Return the (x, y) coordinate for the center point of the cell that contains the specified text.  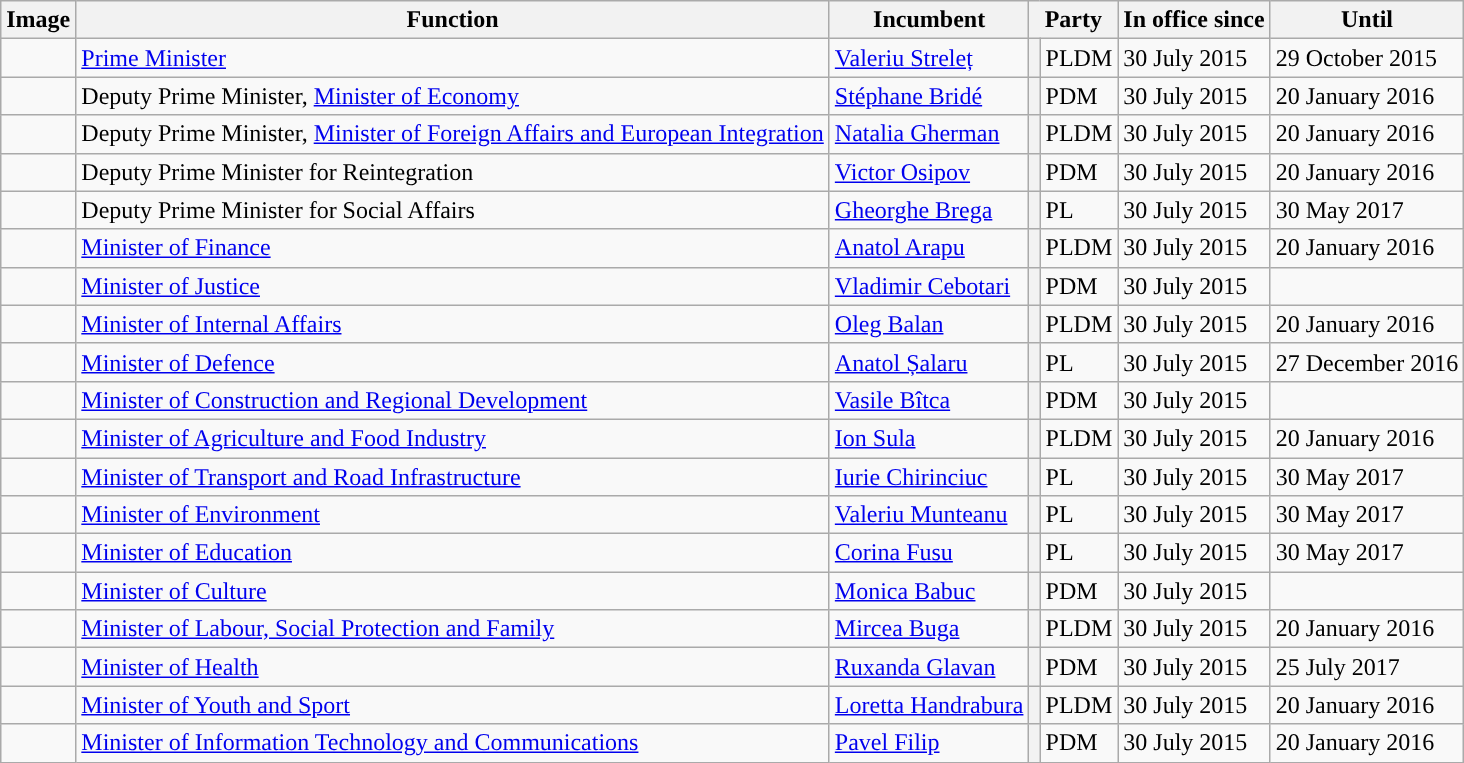
Vladimir Cebotari (929, 286)
Loretta Handrabura (929, 705)
Minister of Agriculture and Food Industry (453, 438)
Minister of Information Technology and Communications (453, 743)
Deputy Prime Minister, Minister of Economy (453, 96)
Minister of Health (453, 667)
Stéphane Bridé (929, 96)
Minister of Culture (453, 591)
Minister of Defence (453, 362)
Valeriu Munteanu (929, 515)
Deputy Prime Minister for Reintegration (453, 172)
Minister of Labour, Social Protection and Family (453, 629)
Minister of Internal Affairs (453, 324)
Victor Osipov (929, 172)
Valeriu Streleț (929, 58)
25 July 2017 (1367, 667)
Function (453, 20)
Mircea Buga (929, 629)
Natalia Gherman (929, 134)
Ruxanda Glavan (929, 667)
29 October 2015 (1367, 58)
Minister of Justice (453, 286)
Minister of Education (453, 553)
Incumbent (929, 20)
Minister of Construction and Regional Development (453, 400)
Anatol Șalaru (929, 362)
Minister of Youth and Sport (453, 705)
Pavel Filip (929, 743)
Vasile Bîtca (929, 400)
In office since (1194, 20)
27 December 2016 (1367, 362)
Prime Minister (453, 58)
Oleg Balan (929, 324)
Iurie Chirinciuc (929, 477)
Ion Sula (929, 438)
Image (38, 20)
Minister of Finance (453, 248)
Monica Babuc (929, 591)
Minister of Transport and Road Infrastructure (453, 477)
Gheorghe Brega (929, 210)
Party (1074, 20)
Corina Fusu (929, 553)
Anatol Arapu (929, 248)
Minister of Environment (453, 515)
Deputy Prime Minister, Minister of Foreign Affairs and European Integration (453, 134)
Until (1367, 20)
Deputy Prime Minister for Social Affairs (453, 210)
